Capture the cell that displays the provided text and extract its (X, Y) central coordinate. 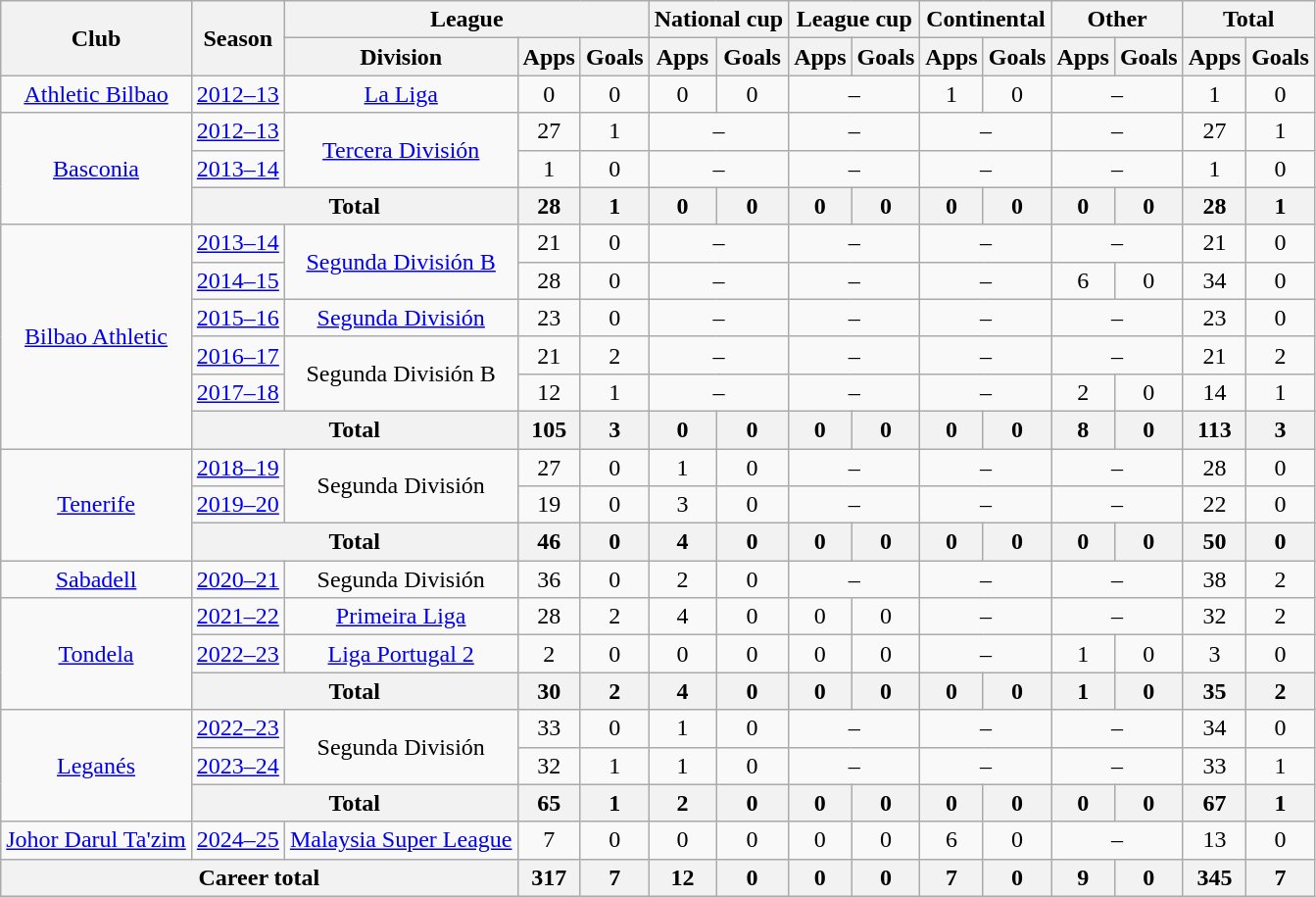
38 (1214, 579)
Athletic Bilbao (96, 94)
19 (549, 505)
2017–18 (237, 392)
Liga Portugal 2 (401, 654)
65 (549, 803)
67 (1214, 803)
2018–19 (237, 468)
Leganés (96, 766)
345 (1214, 877)
Basconia (96, 169)
9 (1083, 877)
Tondela (96, 654)
2021–22 (237, 617)
Bilbao Athletic (96, 336)
Career total (259, 877)
2014–15 (237, 280)
League (466, 20)
League cup (854, 20)
Club (96, 38)
2023–24 (237, 766)
22 (1214, 505)
2015–16 (237, 318)
Malaysia Super League (401, 840)
Johor Darul Ta'zim (96, 840)
113 (1214, 429)
National cup (718, 20)
2024–25 (237, 840)
Continental (986, 20)
36 (549, 579)
Other (1117, 20)
2019–20 (237, 505)
2020–21 (237, 579)
50 (1214, 542)
13 (1214, 840)
35 (1214, 691)
30 (549, 691)
8 (1083, 429)
Season (237, 38)
Division (401, 57)
La Liga (401, 94)
Tercera División (401, 150)
105 (549, 429)
Primeira Liga (401, 617)
317 (549, 877)
46 (549, 542)
Tenerife (96, 505)
2016–17 (237, 355)
14 (1214, 392)
Sabadell (96, 579)
